Pinpoint the cell where the given text exists, returning its [x, y] midpoint coordinate. 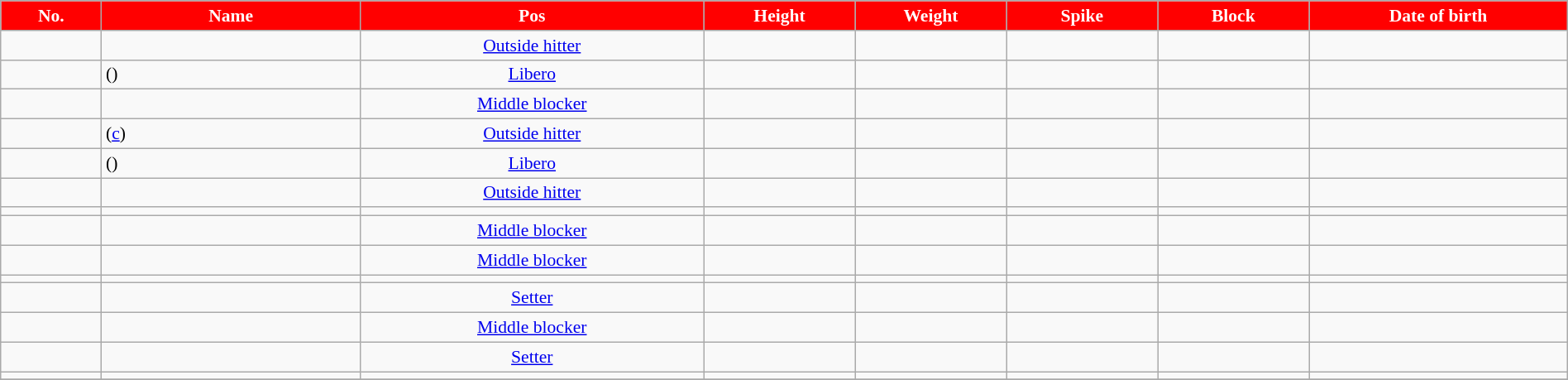
Spike [1082, 16]
Height [779, 16]
(c) [232, 134]
Weight [931, 16]
Date of birth [1439, 16]
No. [51, 16]
Pos [532, 16]
Block [1234, 16]
Name [232, 16]
